Detect which cell encompasses the target text, then output its [x, y] center coordinate. 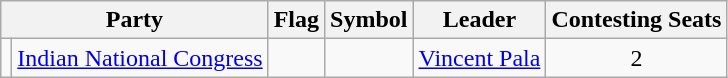
Flag [296, 20]
Party [134, 20]
Vincent Pala [480, 58]
2 [636, 58]
Leader [480, 20]
Symbol [369, 20]
Contesting Seats [636, 20]
Indian National Congress [140, 58]
